Identify which cell holds the provided text, then report its [x, y] central coordinate. 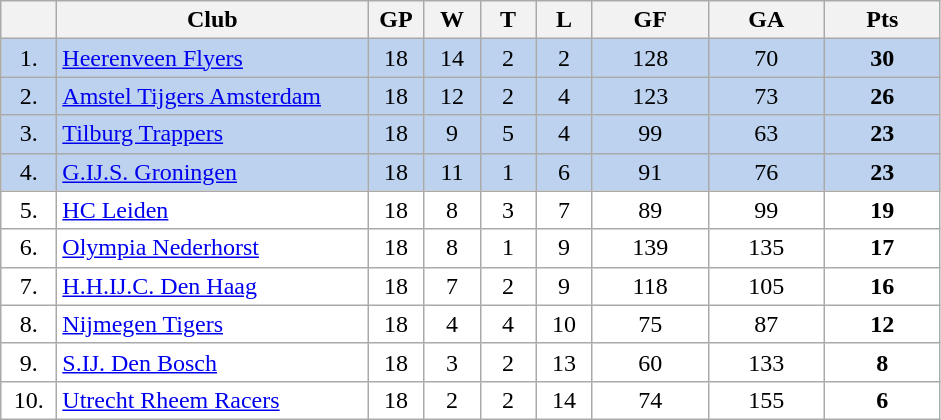
19 [882, 210]
63 [766, 134]
4. [29, 172]
74 [650, 400]
13 [564, 362]
87 [766, 324]
155 [766, 400]
5 [508, 134]
105 [766, 286]
11 [452, 172]
8. [29, 324]
3. [29, 134]
30 [882, 58]
5. [29, 210]
T [508, 20]
1. [29, 58]
118 [650, 286]
16 [882, 286]
Nijmegen Tigers [212, 324]
7. [29, 286]
10 [564, 324]
123 [650, 96]
Pts [882, 20]
2. [29, 96]
H.H.IJ.C. Den Haag [212, 286]
9. [29, 362]
S.IJ. Den Bosch [212, 362]
10. [29, 400]
135 [766, 248]
128 [650, 58]
73 [766, 96]
139 [650, 248]
Tilburg Trappers [212, 134]
70 [766, 58]
G.IJ.S. Groningen [212, 172]
Amstel Tijgers Amsterdam [212, 96]
Club [212, 20]
Utrecht Rheem Racers [212, 400]
Olympia Nederhorst [212, 248]
91 [650, 172]
L [564, 20]
17 [882, 248]
GF [650, 20]
Heerenveen Flyers [212, 58]
GP [396, 20]
133 [766, 362]
GA [766, 20]
60 [650, 362]
89 [650, 210]
76 [766, 172]
26 [882, 96]
6. [29, 248]
75 [650, 324]
W [452, 20]
HC Leiden [212, 210]
